Pinpoint the cell where the given text exists, returning its (x, y) midpoint coordinate. 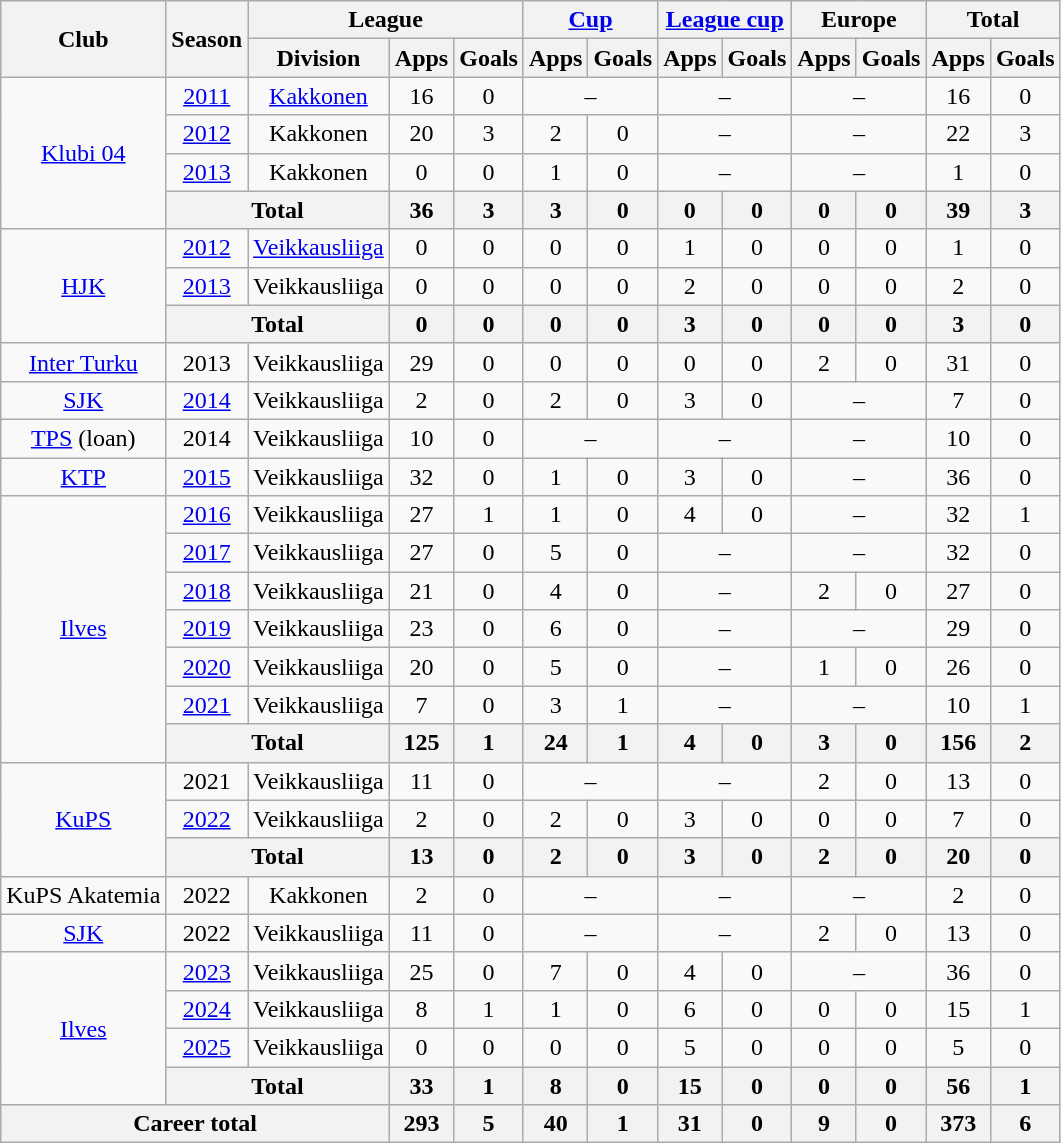
TPS (loan) (84, 438)
League (386, 20)
33 (421, 1085)
125 (421, 743)
22 (958, 134)
26 (958, 667)
40 (555, 1124)
9 (824, 1124)
56 (958, 1085)
373 (958, 1124)
156 (958, 743)
Cup (590, 20)
Europe (859, 20)
HJK (84, 286)
2020 (207, 667)
24 (555, 743)
2023 (207, 971)
2019 (207, 629)
KuPS Akatemia (84, 895)
Division (319, 58)
League cup (725, 20)
2016 (207, 515)
KTP (84, 477)
2025 (207, 1047)
Season (207, 39)
23 (421, 629)
2017 (207, 553)
2015 (207, 477)
21 (421, 591)
25 (421, 971)
293 (421, 1124)
Inter Turku (84, 362)
Club (84, 39)
Career total (196, 1124)
39 (958, 210)
2011 (207, 96)
2024 (207, 1009)
Klubi 04 (84, 153)
KuPS (84, 819)
2018 (207, 591)
